Output the [x, y] coordinate of the center of the cell containing the given text.  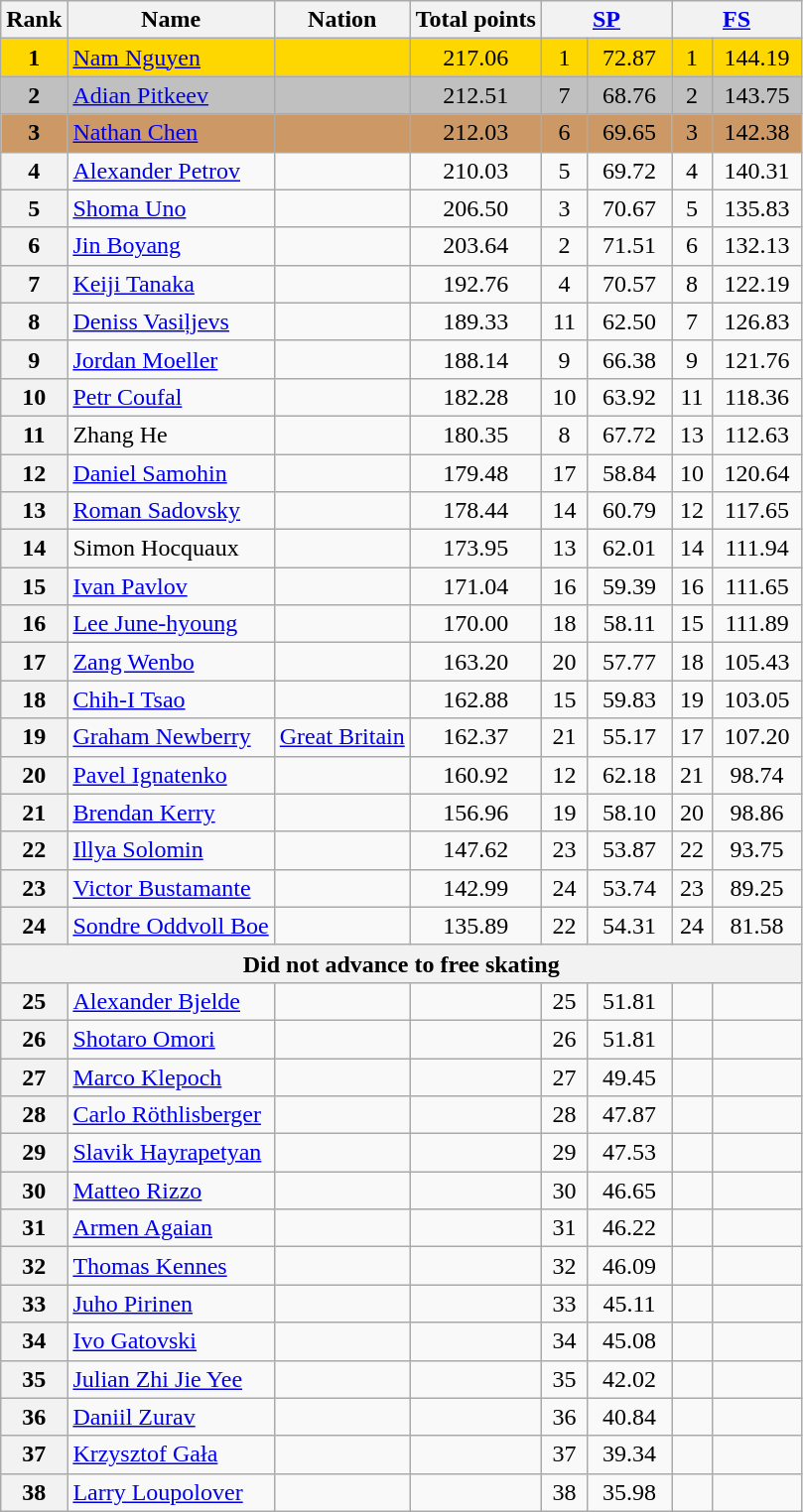
143.75 [757, 95]
Petr Coufal [171, 397]
45.11 [629, 1304]
47.87 [629, 1115]
42.02 [629, 1379]
54.31 [629, 926]
Pavel Ignatenko [171, 775]
Shotaro Omori [171, 1039]
147.62 [475, 850]
Alexander Bjelde [171, 1001]
Juho Pirinen [171, 1304]
46.22 [629, 1228]
45.08 [629, 1341]
Total points [475, 20]
206.50 [475, 208]
62.01 [629, 549]
189.33 [475, 321]
57.77 [629, 662]
Jordan Moeller [171, 359]
60.79 [629, 511]
126.83 [757, 321]
59.83 [629, 699]
Shoma Uno [171, 208]
FS [736, 20]
Marco Klepoch [171, 1076]
58.84 [629, 473]
53.87 [629, 850]
105.43 [757, 662]
Nation [341, 20]
55.17 [629, 737]
117.65 [757, 511]
Daniil Zurav [171, 1417]
162.37 [475, 737]
171.04 [475, 586]
Did not advance to free skating [401, 963]
98.86 [757, 813]
112.63 [757, 435]
192.76 [475, 284]
Keiji Tanaka [171, 284]
Matteo Rizzo [171, 1191]
203.64 [475, 246]
Sondre Oddvoll Boe [171, 926]
59.39 [629, 586]
62.50 [629, 321]
156.96 [475, 813]
122.19 [757, 284]
Thomas Kennes [171, 1266]
71.51 [629, 246]
140.31 [757, 171]
Deniss Vasiļjevs [171, 321]
58.11 [629, 624]
Victor Bustamante [171, 888]
Krzysztof Gała [171, 1454]
69.65 [629, 133]
118.36 [757, 397]
89.25 [757, 888]
121.76 [757, 359]
Ivan Pavlov [171, 586]
Armen Agaian [171, 1228]
49.45 [629, 1076]
Zhang He [171, 435]
Daniel Samohin [171, 473]
68.76 [629, 95]
188.14 [475, 359]
Name [171, 20]
163.20 [475, 662]
70.67 [629, 208]
66.38 [629, 359]
178.44 [475, 511]
135.83 [757, 208]
Julian Zhi Jie Yee [171, 1379]
170.00 [475, 624]
81.58 [757, 926]
111.65 [757, 586]
Jin Boyang [171, 246]
Simon Hocquaux [171, 549]
Nam Nguyen [171, 58]
Roman Sadovsky [171, 511]
Alexander Petrov [171, 171]
47.53 [629, 1153]
Graham Newberry [171, 737]
144.19 [757, 58]
Brendan Kerry [171, 813]
120.64 [757, 473]
212.03 [475, 133]
Ivo Gatovski [171, 1341]
35.98 [629, 1492]
Lee June-hyoung [171, 624]
70.57 [629, 284]
Slavik Hayrapetyan [171, 1153]
58.10 [629, 813]
212.51 [475, 95]
179.48 [475, 473]
107.20 [757, 737]
Adian Pitkeev [171, 95]
135.89 [475, 926]
173.95 [475, 549]
53.74 [629, 888]
63.92 [629, 397]
132.13 [757, 246]
182.28 [475, 397]
111.94 [757, 549]
103.05 [757, 699]
67.72 [629, 435]
Carlo Röthlisberger [171, 1115]
142.38 [757, 133]
160.92 [475, 775]
46.09 [629, 1266]
SP [605, 20]
46.65 [629, 1191]
62.18 [629, 775]
180.35 [475, 435]
210.03 [475, 171]
93.75 [757, 850]
Chih-I Tsao [171, 699]
Zang Wenbo [171, 662]
72.87 [629, 58]
Rank [34, 20]
39.34 [629, 1454]
Larry Loupolover [171, 1492]
111.89 [757, 624]
162.88 [475, 699]
69.72 [629, 171]
Illya Solomin [171, 850]
40.84 [629, 1417]
Nathan Chen [171, 133]
98.74 [757, 775]
Great Britain [341, 737]
142.99 [475, 888]
217.06 [475, 58]
